Find where the given text appears and provide that cell's center as [X, Y] coordinate. 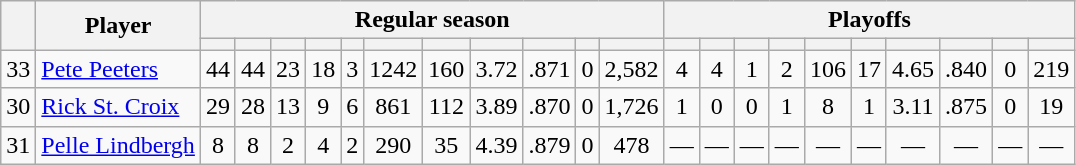
31 [18, 145]
35 [446, 145]
3.11 [912, 107]
.879 [550, 145]
13 [288, 107]
Rick St. Croix [118, 107]
.870 [550, 107]
4.39 [496, 145]
160 [446, 69]
18 [324, 69]
861 [394, 107]
.875 [966, 107]
3.89 [496, 107]
112 [446, 107]
478 [632, 145]
2,582 [632, 69]
29 [218, 107]
1,726 [632, 107]
1242 [394, 69]
33 [18, 69]
17 [868, 69]
19 [1052, 107]
Regular season [432, 20]
23 [288, 69]
28 [252, 107]
290 [394, 145]
.840 [966, 69]
.871 [550, 69]
6 [352, 107]
30 [18, 107]
3 [352, 69]
219 [1052, 69]
106 [828, 69]
Playoffs [870, 20]
Player [118, 26]
Pete Peeters [118, 69]
9 [324, 107]
Pelle Lindbergh [118, 145]
3.72 [496, 69]
4.65 [912, 69]
